Pinpoint the cell where the given text exists, returning its (x, y) midpoint coordinate. 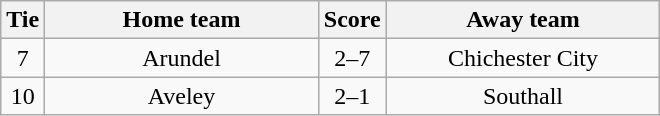
Away team (523, 20)
Chichester City (523, 58)
Home team (182, 20)
2–7 (352, 58)
10 (23, 96)
Aveley (182, 96)
Arundel (182, 58)
Tie (23, 20)
Southall (523, 96)
Score (352, 20)
2–1 (352, 96)
7 (23, 58)
